Pinpoint the cell where the given text exists, returning its [X, Y] midpoint coordinate. 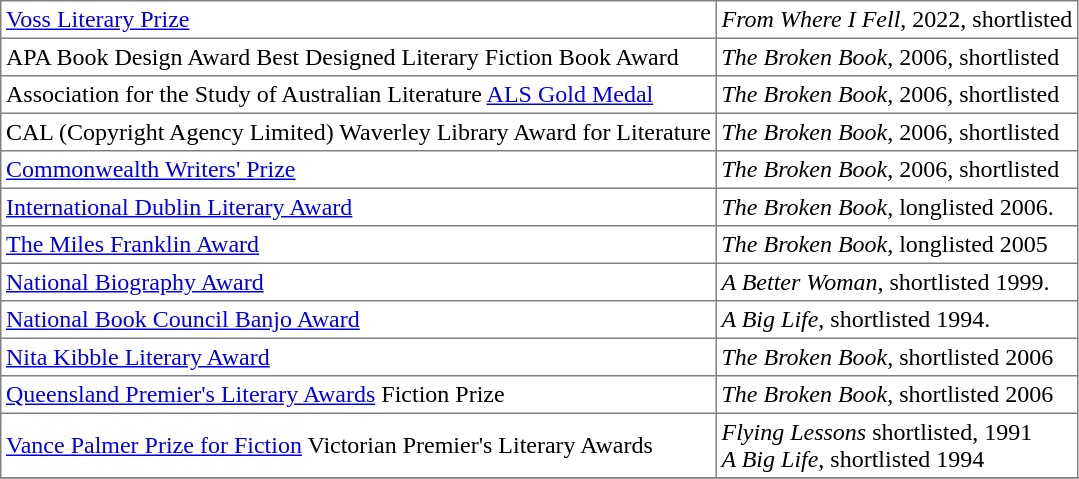
International Dublin Literary Award [358, 207]
APA Book Design Award Best Designed Literary Fiction Book Award [358, 57]
Queensland Premier's Literary Awards Fiction Prize [358, 395]
Association for the Study of Australian Literature ALS Gold Medal [358, 95]
CAL (Copyright Agency Limited) Waverley Library Award for Literature [358, 132]
National Biography Award [358, 282]
Flying Lessons shortlisted, 1991 A Big Life, shortlisted 1994 [896, 445]
Vance Palmer Prize for Fiction Victorian Premier's Literary Awards [358, 445]
A Better Woman, shortlisted 1999. [896, 282]
Voss Literary Prize [358, 20]
National Book Council Banjo Award [358, 320]
From Where I Fell, 2022, shortlisted [896, 20]
The Broken Book, longlisted 2005 [896, 245]
Commonwealth Writers' Prize [358, 170]
The Miles Franklin Award [358, 245]
A Big Life, shortlisted 1994. [896, 320]
Nita Kibble Literary Award [358, 357]
The Broken Book, longlisted 2006. [896, 207]
